Output the (x, y) coordinate of the center of the cell containing the given text.  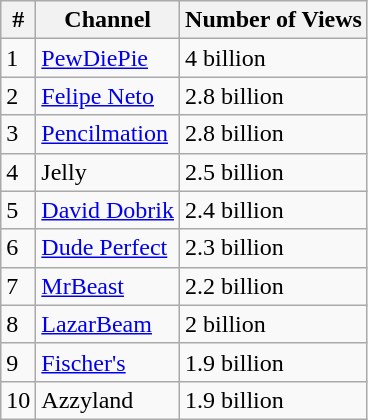
MrBeast (108, 286)
Number of Views (274, 20)
LazarBeam (108, 324)
6 (18, 248)
2.2 billion (274, 286)
PewDiePie (108, 58)
2.3 billion (274, 248)
10 (18, 400)
Azzyland (108, 400)
9 (18, 362)
2.5 billion (274, 172)
David Dobrik (108, 210)
1 (18, 58)
4 billion (274, 58)
2 (18, 96)
Dude Perfect (108, 248)
7 (18, 286)
8 (18, 324)
5 (18, 210)
4 (18, 172)
Fischer's (108, 362)
2 billion (274, 324)
Jelly (108, 172)
Pencilmation (108, 134)
3 (18, 134)
2.4 billion (274, 210)
# (18, 20)
Felipe Neto (108, 96)
Channel (108, 20)
